Search for the cell housing the specified text and yield its (x, y) center coordinate. 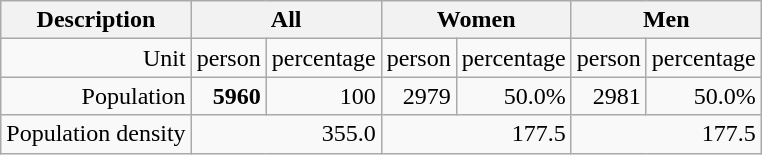
355.0 (286, 134)
Population density (96, 134)
All (286, 20)
5960 (228, 96)
100 (324, 96)
Population (96, 96)
2981 (608, 96)
Women (476, 20)
Unit (96, 58)
Description (96, 20)
2979 (418, 96)
Men (666, 20)
